Search for the cell housing the specified text and yield its (x, y) center coordinate. 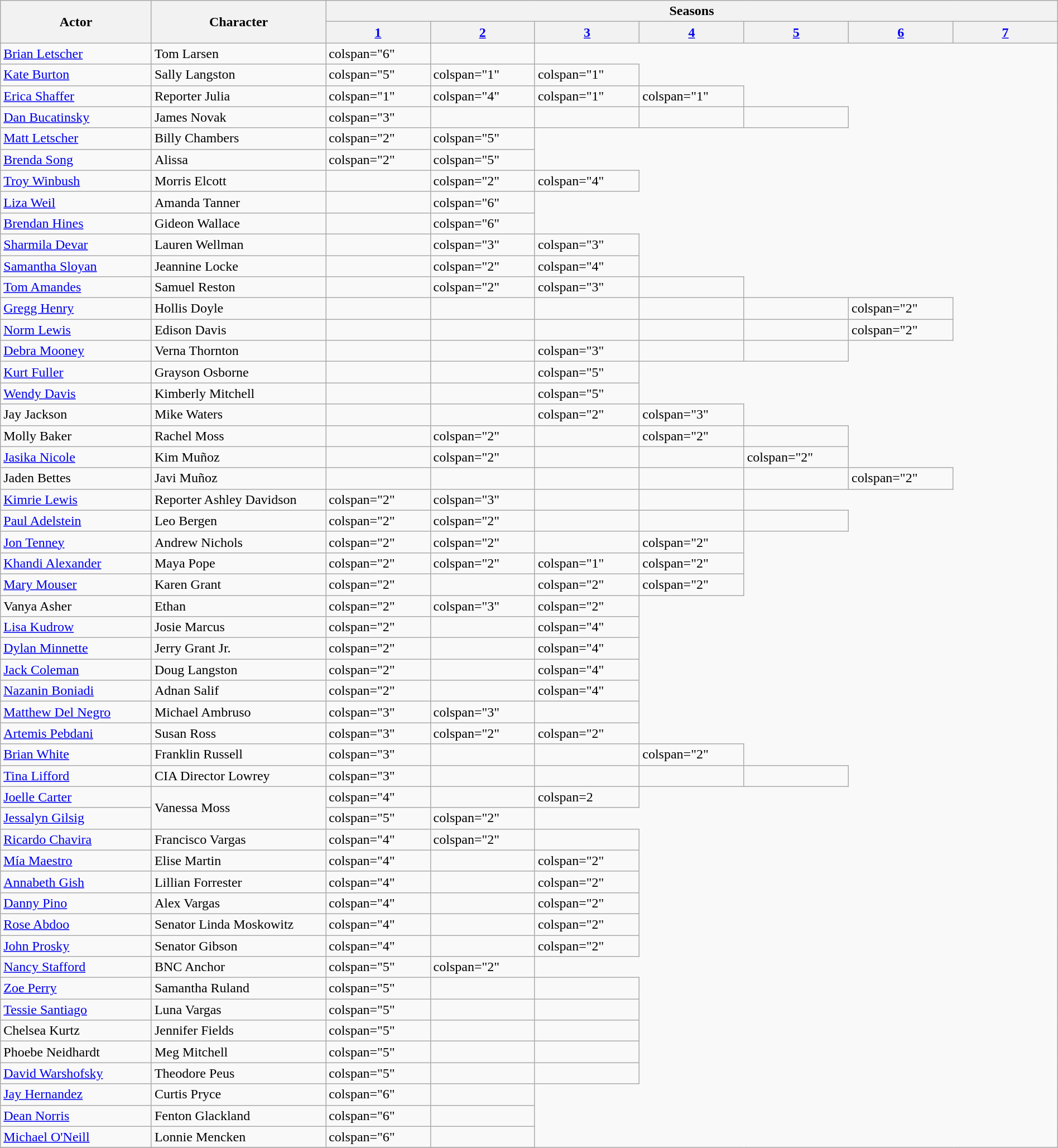
Matt Letscher (76, 138)
James Novak (238, 117)
Joelle Carter (76, 797)
Tessie Santiago (76, 1010)
Liza Weil (76, 202)
Brian Letscher (76, 54)
Artemis Pebdani (76, 733)
Tina Lifford (76, 776)
7 (1006, 32)
Senator Linda Moskowitz (238, 924)
2 (482, 32)
Kimrie Lewis (76, 499)
John Prosky (76, 946)
Lauren Wellman (238, 244)
Tom Larsen (238, 54)
Jaden Bettes (76, 478)
Character (238, 22)
1 (378, 32)
3 (587, 32)
Brian White (76, 755)
Seasons (692, 11)
Theodore Peus (238, 1073)
Franklin Russell (238, 755)
Susan Ross (238, 733)
Gregg Henry (76, 309)
Jessalyn Gilsig (76, 818)
BNC Anchor (238, 967)
David Warshofsky (76, 1073)
Maya Pope (238, 563)
Chelsea Kurtz (76, 1031)
Leo Bergen (238, 521)
Josie Marcus (238, 627)
Vanessa Moss (238, 808)
Dylan Minnette (76, 649)
Brenda Song (76, 160)
Lisa Kudrow (76, 627)
Fenton Glackland (238, 1116)
Jasika Nicole (76, 457)
Nancy Stafford (76, 967)
Elise Martin (238, 861)
Molly Baker (76, 436)
Dan Bucatinsky (76, 117)
Michael Ambruso (238, 712)
Doug Langston (238, 670)
Zoe Perry (76, 988)
Alissa (238, 160)
Morris Elcott (238, 181)
Gideon Wallace (238, 223)
Tom Amandes (76, 287)
Reporter Julia (238, 96)
Jon Tenney (76, 542)
Alex Vargas (238, 903)
Edison Davis (238, 330)
Phoebe Neidhardt (76, 1052)
Nazanin Boniadi (76, 691)
Francisco Vargas (238, 839)
Jeannine Locke (238, 266)
Ricardo Chavira (76, 839)
4 (692, 32)
Jack Coleman (76, 670)
Mary Mouser (76, 584)
Samantha Ruland (238, 988)
Kim Muñoz (238, 457)
Kimberly Mitchell (238, 393)
Kurt Fuller (76, 372)
Lonnie Mencken (238, 1137)
Curtis Pryce (238, 1094)
Norm Lewis (76, 330)
Javi Muñoz (238, 478)
Senator Gibson (238, 946)
5 (796, 32)
Wendy Davis (76, 393)
Jay Hernandez (76, 1094)
Vanya Asher (76, 606)
Samuel Reston (238, 287)
Ethan (238, 606)
colspan=2 (587, 797)
Matthew Del Negro (76, 712)
Rose Abdoo (76, 924)
Actor (76, 22)
Michael O'Neill (76, 1137)
CIA Director Lowrey (238, 776)
Jay Jackson (76, 415)
Annabeth Gish (76, 882)
Jennifer Fields (238, 1031)
Troy Winbush (76, 181)
Mía Maestro (76, 861)
6 (901, 32)
Sharmila Devar (76, 244)
Luna Vargas (238, 1010)
Kate Burton (76, 75)
Karen Grant (238, 584)
Samantha Sloyan (76, 266)
Verna Thornton (238, 351)
Debra Mooney (76, 351)
Paul Adelstein (76, 521)
Andrew Nichols (238, 542)
Danny Pino (76, 903)
Mike Waters (238, 415)
Brendan Hines (76, 223)
Grayson Osborne (238, 372)
Lillian Forrester (238, 882)
Erica Shaffer (76, 96)
Amanda Tanner (238, 202)
Reporter Ashley Davidson (238, 499)
Billy Chambers (238, 138)
Dean Norris (76, 1116)
Sally Langston (238, 75)
Adnan Salif (238, 691)
Jerry Grant Jr. (238, 649)
Meg Mitchell (238, 1052)
Rachel Moss (238, 436)
Khandi Alexander (76, 563)
Hollis Doyle (238, 309)
